From the cell containing the given text, extract its center point as (X, Y) coordinate. 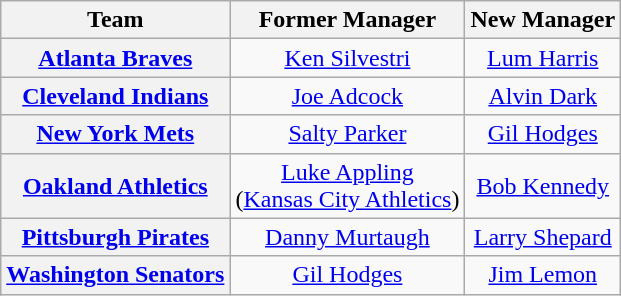
Cleveland Indians (116, 96)
Washington Senators (116, 275)
Danny Murtaugh (348, 237)
Atlanta Braves (116, 58)
Ken Silvestri (348, 58)
Salty Parker (348, 134)
Oakland Athletics (116, 186)
Pittsburgh Pirates (116, 237)
Larry Shepard (543, 237)
Former Manager (348, 20)
Lum Harris (543, 58)
New York Mets (116, 134)
Luke Appling(Kansas City Athletics) (348, 186)
Bob Kennedy (543, 186)
Jim Lemon (543, 275)
Team (116, 20)
Alvin Dark (543, 96)
New Manager (543, 20)
Joe Adcock (348, 96)
